Locate the cell with the specified text and output its [X, Y] center coordinate. 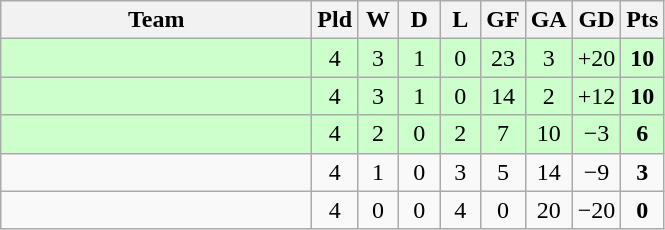
−9 [596, 172]
+20 [596, 58]
−3 [596, 134]
W [378, 20]
Team [156, 20]
7 [503, 134]
GF [503, 20]
Pld [335, 20]
GD [596, 20]
Pts [642, 20]
20 [548, 210]
6 [642, 134]
D [420, 20]
5 [503, 172]
GA [548, 20]
−20 [596, 210]
23 [503, 58]
+12 [596, 96]
L [460, 20]
